Search for the cell housing the specified text and yield its [x, y] center coordinate. 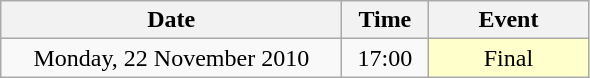
Final [508, 58]
17:00 [385, 58]
Monday, 22 November 2010 [172, 58]
Event [508, 20]
Time [385, 20]
Date [172, 20]
